For the text-containing cell, return its midpoint in [X, Y] coordinate format. 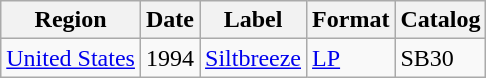
SB30 [440, 58]
Date [170, 20]
Catalog [440, 20]
United States [71, 58]
Siltbreeze [254, 58]
Label [254, 20]
Region [71, 20]
Format [351, 20]
1994 [170, 58]
LP [351, 58]
